Locate the cell with the specified text and output its [X, Y] center coordinate. 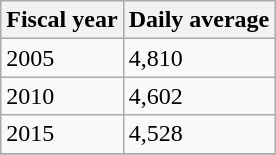
4,528 [199, 134]
2015 [62, 134]
4,602 [199, 96]
2005 [62, 58]
Fiscal year [62, 20]
4,810 [199, 58]
Daily average [199, 20]
2010 [62, 96]
